For the text-containing cell, return its midpoint in (x, y) coordinate format. 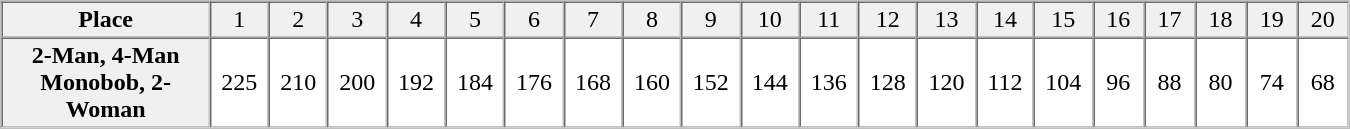
7 (592, 20)
6 (534, 20)
112 (1005, 83)
2 (298, 20)
8 (652, 20)
88 (1170, 83)
96 (1118, 83)
68 (1322, 83)
16 (1118, 20)
152 (710, 83)
20 (1322, 20)
14 (1005, 20)
184 (476, 83)
13 (946, 20)
12 (888, 20)
136 (828, 83)
5 (476, 20)
2-Man, 4-ManMonobob, 2-Woman (106, 83)
192 (416, 83)
18 (1220, 20)
144 (770, 83)
128 (888, 83)
9 (710, 20)
225 (240, 83)
17 (1170, 20)
11 (828, 20)
80 (1220, 83)
210 (298, 83)
104 (1064, 83)
176 (534, 83)
160 (652, 83)
1 (240, 20)
200 (358, 83)
3 (358, 20)
4 (416, 20)
15 (1064, 20)
10 (770, 20)
Place (106, 20)
19 (1272, 20)
74 (1272, 83)
168 (592, 83)
120 (946, 83)
